Capture the cell that displays the provided text and extract its (X, Y) central coordinate. 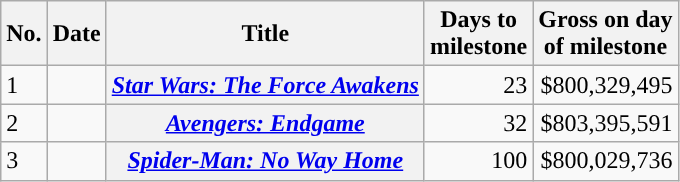
Star Wars: The Force Awakens (265, 85)
23 (478, 85)
Days to milestone (478, 34)
3 (24, 161)
No. (24, 34)
Avengers: Endgame (265, 123)
Date (76, 34)
$803,395,591 (606, 123)
Spider-Man: No Way Home (265, 161)
$800,329,495 (606, 85)
100 (478, 161)
Title (265, 34)
$800,029,736 (606, 161)
Gross on day of milestone (606, 34)
2 (24, 123)
1 (24, 85)
32 (478, 123)
